Output the [X, Y] coordinate of the center of the cell containing the given text.  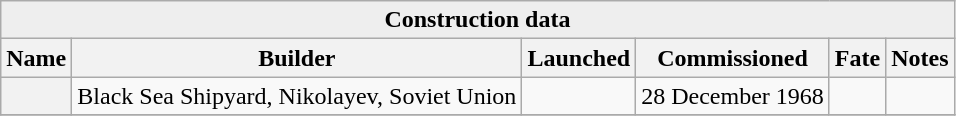
Notes [920, 58]
Launched [579, 58]
Name [36, 58]
28 December 1968 [733, 96]
Construction data [478, 20]
Black Sea Shipyard, Nikolayev, Soviet Union [297, 96]
Commissioned [733, 58]
Builder [297, 58]
Fate [857, 58]
